Locate the cell with the specified text and output its [X, Y] center coordinate. 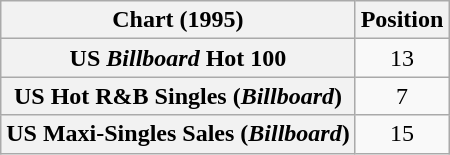
15 [402, 134]
7 [402, 96]
13 [402, 58]
Position [402, 20]
Chart (1995) [178, 20]
US Billboard Hot 100 [178, 58]
US Hot R&B Singles (Billboard) [178, 96]
US Maxi-Singles Sales (Billboard) [178, 134]
